Provide the (X, Y) coordinate of the cell's center where the given text is located.  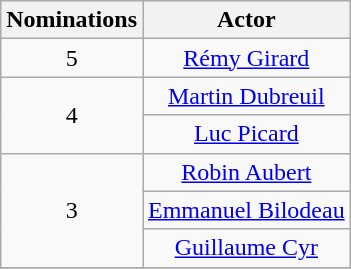
Robin Aubert (246, 172)
Rémy Girard (246, 58)
Nominations (72, 20)
Martin Dubreuil (246, 96)
3 (72, 210)
Luc Picard (246, 134)
Actor (246, 20)
4 (72, 115)
5 (72, 58)
Guillaume Cyr (246, 248)
Emmanuel Bilodeau (246, 210)
